Search for the cell housing the specified text and yield its (X, Y) center coordinate. 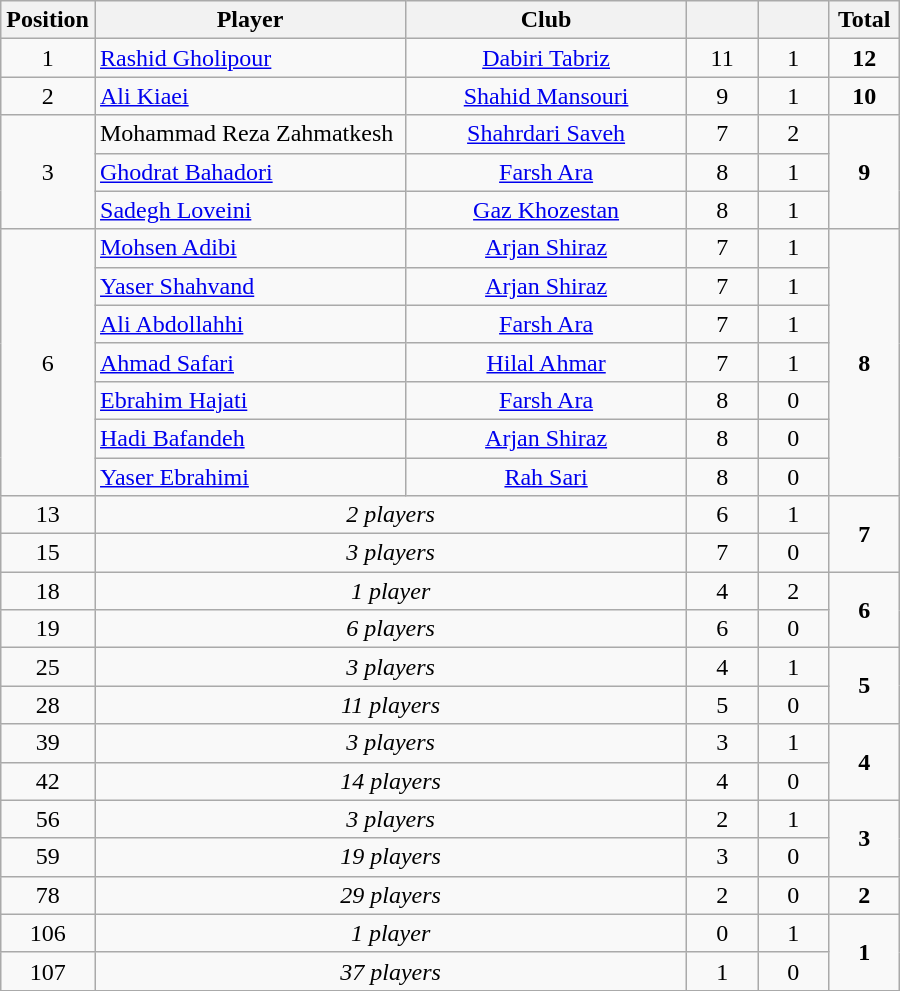
107 (48, 971)
15 (48, 553)
Shahid Mansouri (546, 96)
Mohammad Reza Zahmatkesh (250, 134)
19 players (390, 857)
78 (48, 895)
11 (722, 58)
Total (864, 20)
Hilal Ahmar (546, 362)
29 players (390, 895)
Ali Kiaei (250, 96)
Yaser Shahvand (250, 286)
Club (546, 20)
12 (864, 58)
Yaser Ebrahimi (250, 477)
Ebrahim Hajati (250, 400)
37 players (390, 971)
Ghodrat Bahadori (250, 172)
25 (48, 667)
2 players (390, 515)
Shahrdari Saveh (546, 134)
6 players (390, 629)
10 (864, 96)
106 (48, 933)
Position (48, 20)
Ali Abdollahhi (250, 324)
Player (250, 20)
56 (48, 819)
Hadi Bafandeh (250, 438)
Mohsen Adibi (250, 248)
Sadegh Loveini (250, 210)
Rashid Gholipour (250, 58)
13 (48, 515)
11 players (390, 705)
Rah Sari (546, 477)
28 (48, 705)
19 (48, 629)
39 (48, 743)
Ahmad Safari (250, 362)
42 (48, 781)
18 (48, 591)
Dabiri Tabriz (546, 58)
Gaz Khozestan (546, 210)
59 (48, 857)
14 players (390, 781)
